Scan for the cell matching the given text and deliver its [X, Y] coordinate at center. 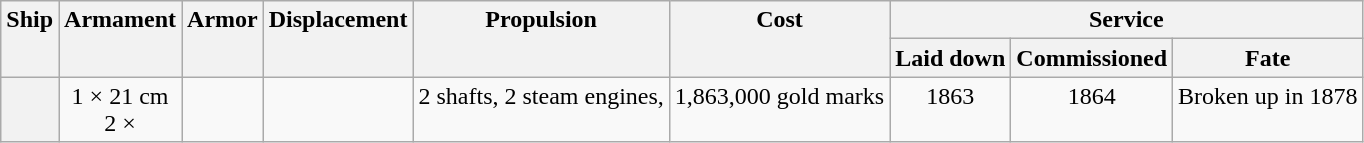
Displacement [338, 39]
1863 [950, 110]
Propulsion [541, 39]
1,863,000 gold marks [779, 110]
1864 [1092, 110]
Commissioned [1092, 58]
Laid down [950, 58]
Cost [779, 39]
Armament [120, 39]
Armor [223, 39]
Broken up in 1878 [1268, 110]
Fate [1268, 58]
1 × 21 cm 2 × [120, 110]
2 shafts, 2 steam engines, [541, 110]
Ship [30, 39]
Service [1126, 20]
